Scan for the cell matching the given text and deliver its (X, Y) coordinate at center. 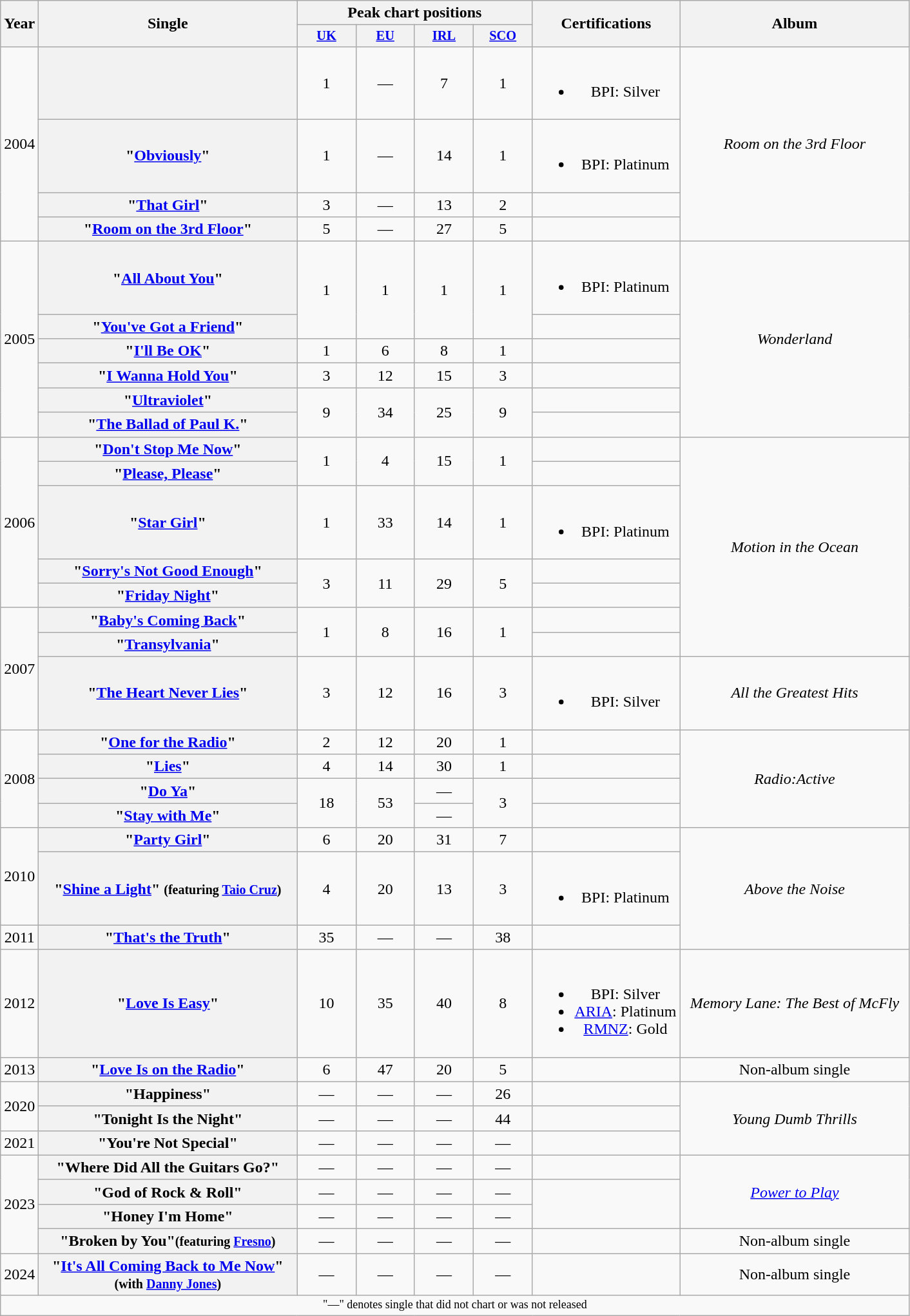
"Broken by You"(featuring Fresno) (168, 1241)
Peak chart positions (415, 13)
"Love Is Easy" (168, 1004)
2006 (19, 522)
"Ultraviolet" (168, 400)
53 (385, 803)
"Friday Night" (168, 595)
2020 (19, 1106)
"You've Got a Friend" (168, 327)
"The Ballad of Paul K." (168, 424)
2008 (19, 779)
34 (385, 412)
"It's All Coming Back to Me Now"(with Danny Jones) (168, 1274)
"Don't Stop Me Now" (168, 449)
2023 (19, 1204)
18 (326, 803)
2012 (19, 1004)
"Lies" (168, 767)
"Sorry's Not Good Enough" (168, 571)
"That Girl" (168, 205)
2004 (19, 144)
47 (385, 1069)
Single (168, 24)
IRL (443, 36)
Young Dumb Thrills (795, 1118)
2005 (19, 339)
"One for the Radio" (168, 742)
Radio:Active (795, 779)
10 (326, 1004)
All the Greatest Hits (795, 693)
Power to Play (795, 1192)
"Star Girl" (168, 522)
30 (443, 767)
29 (443, 583)
"I'll Be OK" (168, 351)
"Please, Please" (168, 473)
44 (503, 1118)
11 (385, 583)
"Love Is on the Radio" (168, 1069)
Room on the 3rd Floor (795, 144)
2007 (19, 669)
"Obviously" (168, 156)
2024 (19, 1274)
33 (385, 522)
25 (443, 412)
Certifications (606, 24)
"God of Rock & Roll" (168, 1192)
2011 (19, 937)
26 (503, 1094)
Memory Lane: The Best of McFly (795, 1004)
BPI: SilverARIA: PlatinumRMNZ: Gold (606, 1004)
"Baby's Coming Back" (168, 620)
"Party Girl" (168, 840)
Wonderland (795, 339)
"You're Not Special" (168, 1143)
"That's the Truth" (168, 937)
"All About You" (168, 278)
2010 (19, 876)
"—" denotes single that did not chart or was not released (455, 1305)
27 (443, 229)
"Stay with Me" (168, 815)
Motion in the Ocean (795, 546)
38 (503, 937)
EU (385, 36)
"Happiness" (168, 1094)
"Tonight Is the Night" (168, 1118)
"The Heart Never Lies" (168, 693)
"Do Ya" (168, 791)
SCO (503, 36)
"Shine a Light" (featuring Taio Cruz) (168, 889)
UK (326, 36)
Year (19, 24)
"Transylvania" (168, 644)
"Honey I'm Home" (168, 1216)
Album (795, 24)
Above the Noise (795, 889)
40 (443, 1004)
"Where Did All the Guitars Go?" (168, 1167)
"Room on the 3rd Floor" (168, 229)
"I Wanna Hold You" (168, 376)
2013 (19, 1069)
2021 (19, 1143)
31 (443, 840)
